For the text-containing cell, return its midpoint in [x, y] coordinate format. 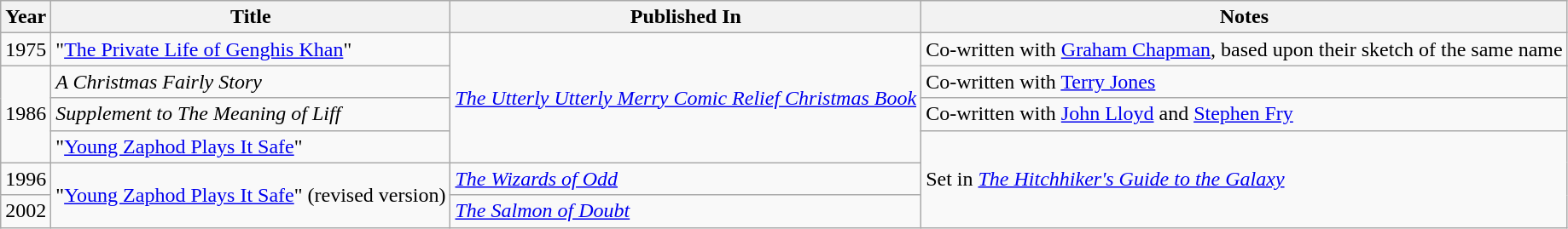
"Young Zaphod Plays It Safe" [251, 146]
Published In [686, 17]
Co-written with John Lloyd and Stephen Fry [1245, 114]
Co-written with Terry Jones [1245, 82]
"The Private Life of Genghis Khan" [251, 49]
The Salmon of Doubt [686, 211]
Co-written with Graham Chapman, based upon their sketch of the same name [1245, 49]
1975 [26, 49]
2002 [26, 211]
Supplement to The Meaning of Liff [251, 114]
1996 [26, 179]
"Young Zaphod Plays It Safe" (revised version) [251, 195]
Set in The Hitchhiker's Guide to the Galaxy [1245, 179]
The Utterly Utterly Merry Comic Relief Christmas Book [686, 98]
Title [251, 17]
The Wizards of Odd [686, 179]
1986 [26, 114]
Notes [1245, 17]
Year [26, 17]
A Christmas Fairly Story [251, 82]
